Extract the [X, Y] coordinate from the center of the cell holding the provided text.  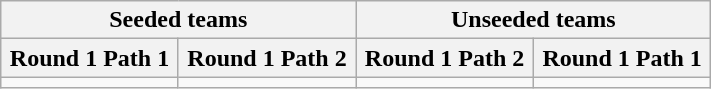
Seeded teams [178, 20]
Unseeded teams [534, 20]
